Locate the cell with the specified text and output its [X, Y] center coordinate. 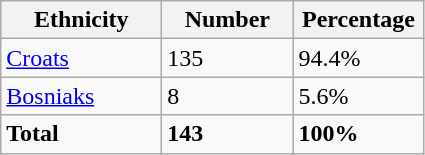
94.4% [358, 58]
8 [228, 96]
Ethnicity [82, 20]
Percentage [358, 20]
143 [228, 134]
Number [228, 20]
Total [82, 134]
5.6% [358, 96]
Croats [82, 58]
135 [228, 58]
Bosniaks [82, 96]
100% [358, 134]
